Find where the given text appears and provide that cell's center as [X, Y] coordinate. 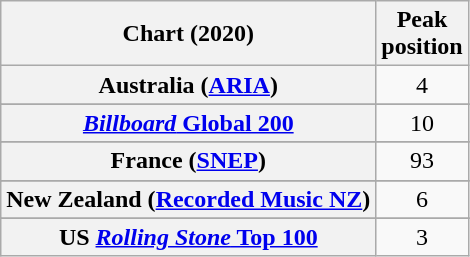
New Zealand (Recorded Music NZ) [188, 199]
10 [422, 123]
3 [422, 237]
Peakposition [422, 34]
Billboard Global 200 [188, 123]
Australia (ARIA) [188, 85]
Chart (2020) [188, 34]
US Rolling Stone Top 100 [188, 237]
6 [422, 199]
France (SNEP) [188, 161]
4 [422, 85]
93 [422, 161]
